Pinpoint the cell where the given text exists, returning its [x, y] midpoint coordinate. 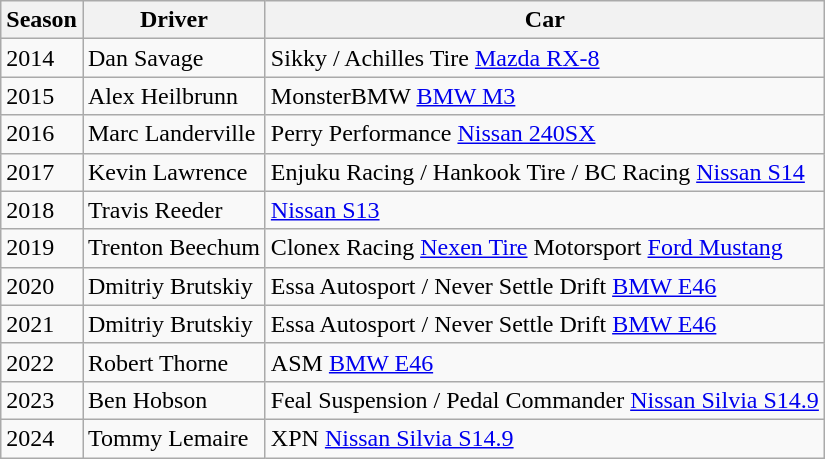
2016 [42, 134]
Feal Suspension / Pedal Commander Nissan Silvia S14.9 [544, 400]
2020 [42, 286]
Car [544, 20]
Alex Heilbrunn [174, 96]
Perry Performance Nissan 240SX [544, 134]
2017 [42, 172]
2019 [42, 248]
Ben Hobson [174, 400]
Travis Reeder [174, 210]
2014 [42, 58]
2024 [42, 438]
Clonex Racing Nexen Tire Motorsport Ford Mustang [544, 248]
Nissan S13 [544, 210]
Driver [174, 20]
2023 [42, 400]
Enjuku Racing / Hankook Tire / BC Racing Nissan S14 [544, 172]
Tommy Lemaire [174, 438]
ASM BMW E46 [544, 362]
2021 [42, 324]
XPN Nissan Silvia S14.9 [544, 438]
Robert Thorne [174, 362]
Sikky / Achilles Tire Mazda RX-8 [544, 58]
2022 [42, 362]
2015 [42, 96]
2018 [42, 210]
Season [42, 20]
Kevin Lawrence [174, 172]
Trenton Beechum [174, 248]
Marc Landerville [174, 134]
MonsterBMW BMW M3 [544, 96]
Dan Savage [174, 58]
